Return the [X, Y] coordinate for the center point of the cell that contains the specified text.  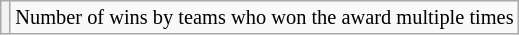
Number of wins by teams who won the award multiple times [264, 17]
